Scan for the cell matching the given text and deliver its (x, y) coordinate at center. 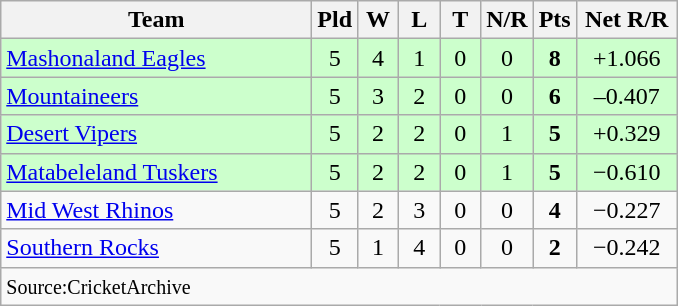
−0.227 (626, 210)
Pts (554, 20)
W (378, 20)
8 (554, 58)
+1.066 (626, 58)
Mountaineers (156, 96)
–0.407 (626, 96)
Mashonaland Eagles (156, 58)
L (420, 20)
Desert Vipers (156, 134)
Pld (335, 20)
Matabeleland Tuskers (156, 172)
Mid West Rhinos (156, 210)
−0.242 (626, 248)
+0.329 (626, 134)
Team (156, 20)
N/R (507, 20)
Southern Rocks (156, 248)
Source:CricketArchive (340, 286)
T (460, 20)
Net R/R (626, 20)
−0.610 (626, 172)
6 (554, 96)
